Pinpoint the cell where the given text exists, returning its [X, Y] midpoint coordinate. 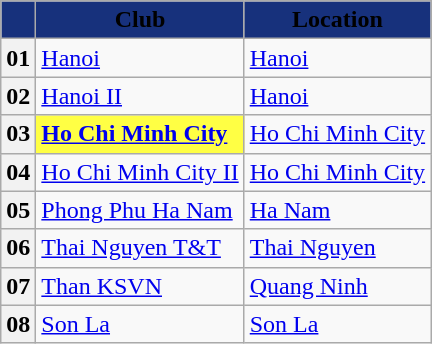
Club [140, 20]
05 [18, 210]
Than KSVN [140, 286]
03 [18, 134]
Phong Phu Ha Nam [140, 210]
Ha Nam [337, 210]
Thai Nguyen [337, 248]
Ho Chi Minh City II [140, 172]
06 [18, 248]
08 [18, 324]
01 [18, 58]
Quang Ninh [337, 286]
Hanoi II [140, 96]
04 [18, 172]
07 [18, 286]
02 [18, 96]
Thai Nguyen T&T [140, 248]
Location [337, 20]
